Provide the (X, Y) coordinate of the cell's center where the given text is located.  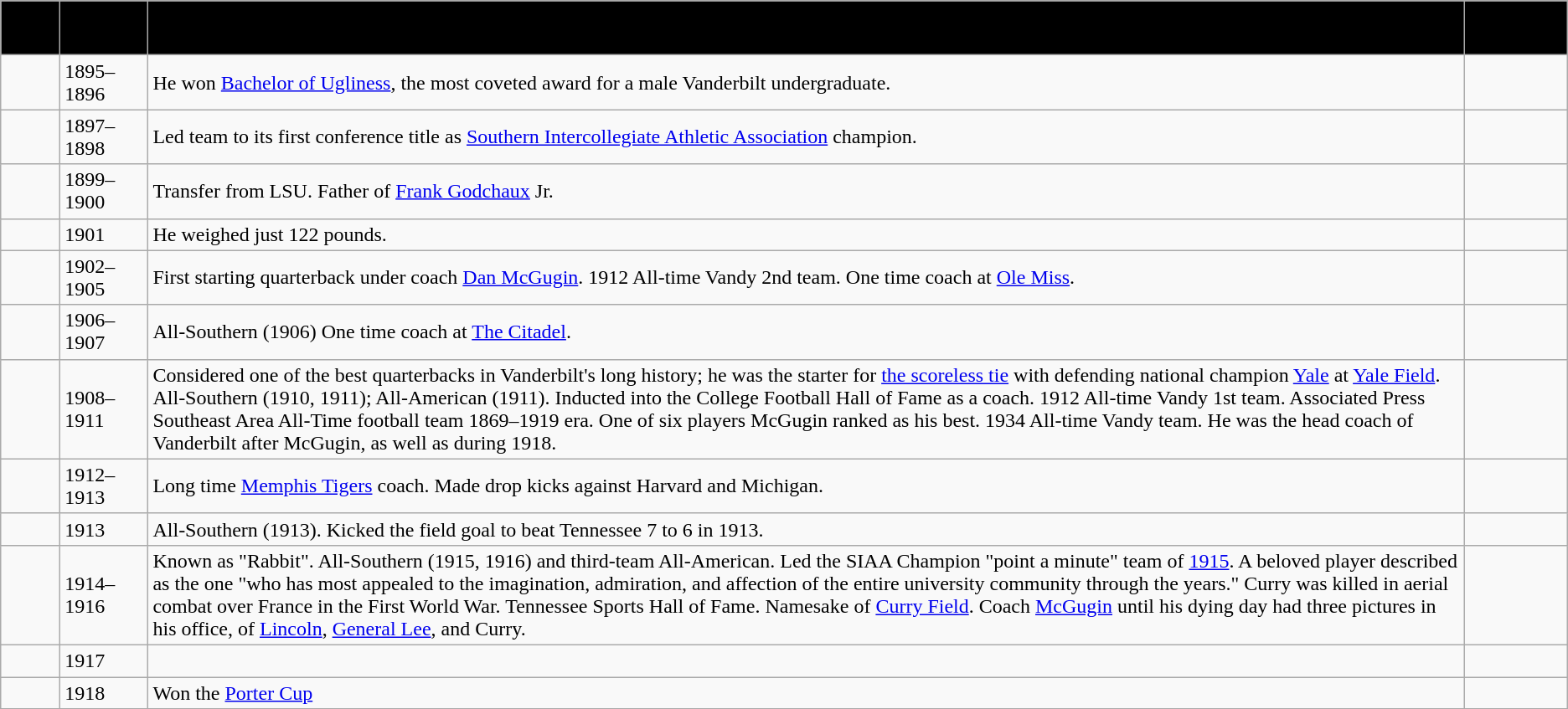
Transfer from LSU. Father of Frank Godchaux Jr. (807, 191)
Notability (807, 28)
1917 (104, 660)
Won the Porter Cup (807, 692)
1897–1898 (104, 137)
Years Started (104, 28)
Name (30, 28)
Long time Memphis Tigers coach. Made drop kicks against Harvard and Michigan. (807, 486)
1908–1911 (104, 408)
1895–1896 (104, 82)
Led team to its first conference title as Southern Intercollegiate Athletic Association champion. (807, 137)
All-Southern (1913). Kicked the field goal to beat Tennessee 7 to 6 in 1913. (807, 529)
He weighed just 122 pounds. (807, 234)
First starting quarterback under coach Dan McGugin. 1912 All-time Vandy 2nd team. One time coach at Ole Miss. (807, 278)
1906–1907 (104, 331)
He won Bachelor of Ugliness, the most coveted award for a male Vanderbilt undergraduate. (807, 82)
1912–1913 (104, 486)
1899–1900 (104, 191)
1918 (104, 692)
All-Southern (1906) One time coach at The Citadel. (807, 331)
1914–1916 (104, 594)
References (1516, 28)
1913 (104, 529)
1901 (104, 234)
1902–1905 (104, 278)
